Scan for the cell matching the given text and deliver its (x, y) coordinate at center. 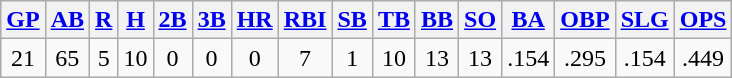
AB (67, 20)
SO (480, 20)
RBI (305, 20)
5 (104, 58)
OBP (585, 20)
BB (436, 20)
TB (394, 20)
H (136, 20)
3B (212, 20)
.295 (585, 58)
SB (352, 20)
1 (352, 58)
BA (528, 20)
SLG (644, 20)
21 (23, 58)
7 (305, 58)
.449 (703, 58)
2B (172, 20)
OPS (703, 20)
R (104, 20)
HR (254, 20)
GP (23, 20)
65 (67, 58)
